Determine the [x, y] coordinate at the center of the cell enclosing the given text.  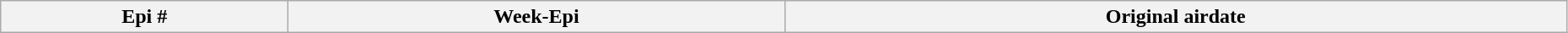
Original airdate [1176, 17]
Week-Epi [536, 17]
Epi # [145, 17]
